Provide the [X, Y] coordinate of the cell's center where the given text is located.  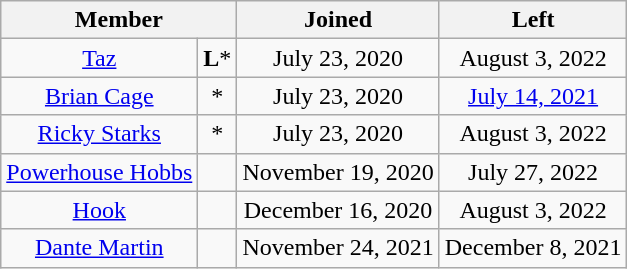
Taz [100, 58]
November 24, 2021 [338, 248]
Dante Martin [100, 248]
Hook [100, 210]
Joined [338, 20]
July 27, 2022 [533, 172]
Powerhouse Hobbs [100, 172]
Member [119, 20]
December 16, 2020 [338, 210]
December 8, 2021 [533, 248]
November 19, 2020 [338, 172]
Ricky Starks [100, 134]
Brian Cage [100, 96]
July 14, 2021 [533, 96]
L* [218, 58]
Left [533, 20]
